From the cell containing the given text, extract its center point as [X, Y] coordinate. 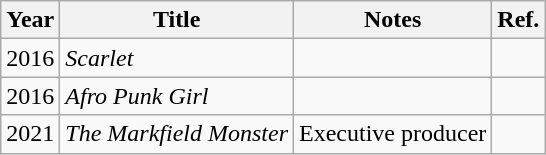
Notes [393, 20]
Afro Punk Girl [177, 96]
Scarlet [177, 58]
Year [30, 20]
2021 [30, 134]
Title [177, 20]
Ref. [518, 20]
Executive producer [393, 134]
The Markfield Monster [177, 134]
